Pinpoint the cell where the given text exists, returning its [x, y] midpoint coordinate. 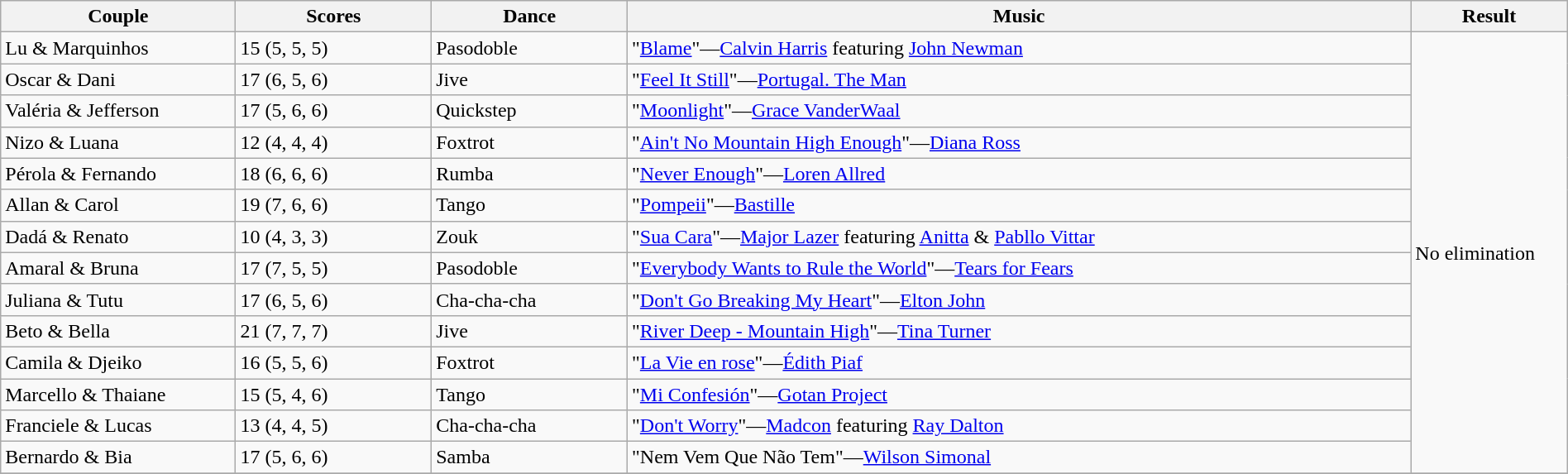
"La Vie en rose"—Édith Piaf [1019, 362]
13 (4, 4, 5) [334, 426]
"River Deep - Mountain High"—Tina Turner [1019, 331]
Valéria & Jefferson [118, 111]
No elimination [1489, 253]
"Sua Cara"—Major Lazer featuring Anitta & Pabllo Vittar [1019, 237]
Franciele & Lucas [118, 426]
Couple [118, 17]
Amaral & Bruna [118, 268]
18 (6, 6, 6) [334, 174]
Allan & Carol [118, 205]
"Everybody Wants to Rule the World"—Tears for Fears [1019, 268]
"Mi Confesión"—Gotan Project [1019, 395]
Music [1019, 17]
"Nem Vem Que Não Tem"—Wilson Simonal [1019, 457]
Bernardo & Bia [118, 457]
Zouk [529, 237]
"Ain't No Mountain High Enough"—Diana Ross [1019, 142]
"Don't Go Breaking My Heart"—Elton John [1019, 299]
15 (5, 5, 5) [334, 48]
Beto & Bella [118, 331]
10 (4, 3, 3) [334, 237]
Dadá & Renato [118, 237]
Scores [334, 17]
Pérola & Fernando [118, 174]
"Don't Worry"—Madcon featuring Ray Dalton [1019, 426]
Result [1489, 17]
Marcello & Thaiane [118, 395]
15 (5, 4, 6) [334, 395]
Juliana & Tutu [118, 299]
17 (7, 5, 5) [334, 268]
19 (7, 6, 6) [334, 205]
Rumba [529, 174]
Samba [529, 457]
16 (5, 5, 6) [334, 362]
"Pompeii"—Bastille [1019, 205]
Dance [529, 17]
Quickstep [529, 111]
"Never Enough"—Loren Allred [1019, 174]
"Blame"—Calvin Harris featuring John Newman [1019, 48]
"Feel It Still"—Portugal. The Man [1019, 79]
12 (4, 4, 4) [334, 142]
"Moonlight"—Grace VanderWaal [1019, 111]
Camila & Djeiko [118, 362]
Nizo & Luana [118, 142]
21 (7, 7, 7) [334, 331]
Oscar & Dani [118, 79]
Lu & Marquinhos [118, 48]
